Identify which cell holds the provided text, then report its [x, y] central coordinate. 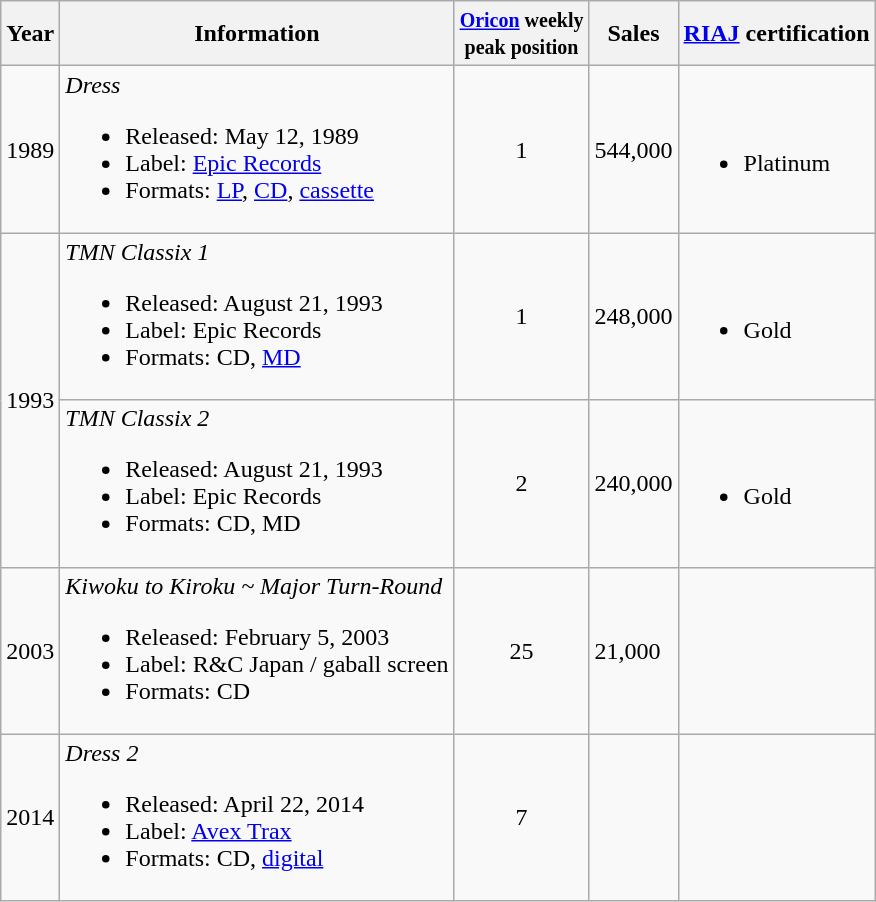
7 [522, 818]
DressReleased: May 12, 1989Label: Epic RecordsFormats: LP, CD, cassette [257, 150]
25 [522, 650]
Dress 2Released: April 22, 2014Label: Avex TraxFormats: CD, digital [257, 818]
21,000 [634, 650]
240,000 [634, 484]
Kiwoku to Kiroku ~ Major Turn-RoundReleased: February 5, 2003Label: R&C Japan / gaball screenFormats: CD [257, 650]
544,000 [634, 150]
Year [30, 34]
TMN Classix 2Released: August 21, 1993Label: Epic RecordsFormats: CD, MD [257, 484]
RIAJ certification [776, 34]
2014 [30, 818]
1993 [30, 400]
2 [522, 484]
2003 [30, 650]
Information [257, 34]
Platinum [776, 150]
Sales [634, 34]
Oricon weeklypeak position [522, 34]
1989 [30, 150]
TMN Classix 1Released: August 21, 1993Label: Epic RecordsFormats: CD, MD [257, 316]
248,000 [634, 316]
